Extract the [x, y] coordinate from the center of the cell holding the provided text.  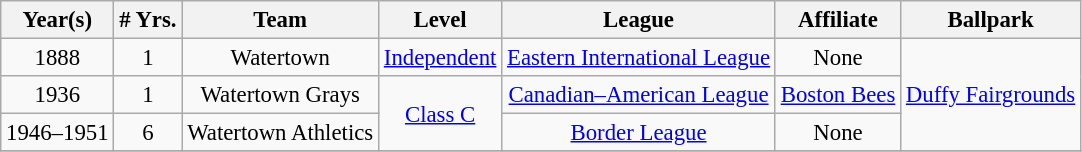
Team [280, 20]
# Yrs. [148, 20]
Ballpark [991, 20]
Affiliate [838, 20]
Watertown Athletics [280, 133]
Duffy Fairgrounds [991, 96]
1946–1951 [58, 133]
League [639, 20]
1936 [58, 95]
Class C [440, 114]
Watertown [280, 58]
1888 [58, 58]
Boston Bees [838, 95]
Eastern International League [639, 58]
6 [148, 133]
Canadian–American League [639, 95]
Independent [440, 58]
Level [440, 20]
Border League [639, 133]
Watertown Grays [280, 95]
Year(s) [58, 20]
